Provide the [X, Y] coordinate of the cell's center where the given text is located.  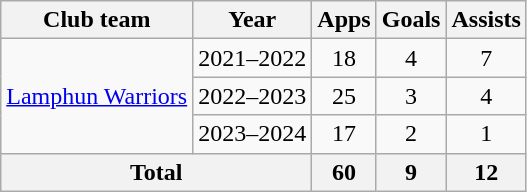
Total [156, 172]
9 [411, 172]
18 [344, 58]
Assists [486, 20]
3 [411, 96]
Apps [344, 20]
7 [486, 58]
Year [252, 20]
Lamphun Warriors [97, 96]
2022–2023 [252, 96]
Goals [411, 20]
1 [486, 134]
60 [344, 172]
2023–2024 [252, 134]
2021–2022 [252, 58]
Club team [97, 20]
17 [344, 134]
2 [411, 134]
12 [486, 172]
25 [344, 96]
